Extract the (x, y) coordinate from the center of the cell holding the provided text.  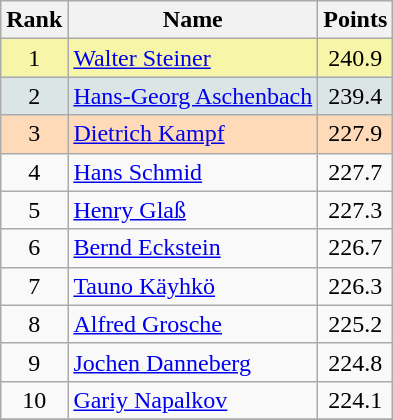
6 (34, 248)
5 (34, 210)
1 (34, 58)
Dietrich Kampf (193, 134)
8 (34, 324)
227.7 (356, 172)
7 (34, 286)
9 (34, 362)
226.3 (356, 286)
224.8 (356, 362)
239.4 (356, 96)
Rank (34, 20)
Gariy Napalkov (193, 400)
Name (193, 20)
227.9 (356, 134)
Hans Schmid (193, 172)
Tauno Käyhkö (193, 286)
Alfred Grosche (193, 324)
Bernd Eckstein (193, 248)
240.9 (356, 58)
227.3 (356, 210)
3 (34, 134)
Henry Glaß (193, 210)
Points (356, 20)
4 (34, 172)
2 (34, 96)
226.7 (356, 248)
Jochen Danneberg (193, 362)
10 (34, 400)
224.1 (356, 400)
225.2 (356, 324)
Hans-Georg Aschenbach (193, 96)
Walter Steiner (193, 58)
